Return [X, Y] of the center of cell containing provided text 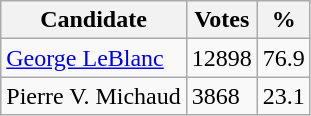
3868 [222, 96]
% [284, 20]
12898 [222, 58]
23.1 [284, 96]
Votes [222, 20]
Candidate [94, 20]
76.9 [284, 58]
George LeBlanc [94, 58]
Pierre V. Michaud [94, 96]
